Detect which cell encompasses the target text, then output its (x, y) center coordinate. 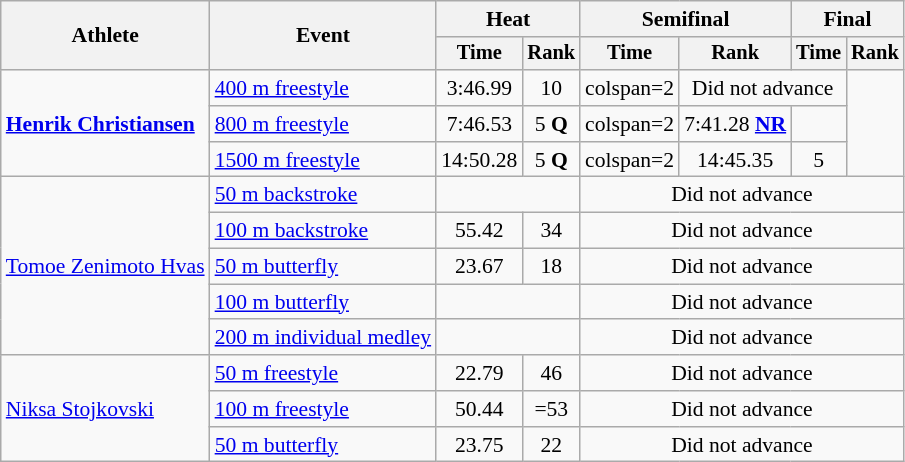
23.67 (479, 267)
50 m freestyle (324, 373)
50 m backstroke (324, 195)
55.42 (479, 231)
14:50.28 (479, 160)
34 (551, 231)
1500 m freestyle (324, 160)
18 (551, 267)
100 m backstroke (324, 231)
Henrik Christiansen (106, 124)
Tomoe Zenimoto Hvas (106, 266)
100 m butterfly (324, 302)
800 m freestyle (324, 124)
5 (818, 160)
14:45.35 (735, 160)
22.79 (479, 373)
7:46.53 (479, 124)
7:41.28 NR (735, 124)
3:46.99 (479, 88)
46 (551, 373)
10 (551, 88)
Niksa Stojkovski (106, 408)
Semifinal (686, 19)
400 m freestyle (324, 88)
Final (847, 19)
50 m butterfly (324, 267)
Athlete (106, 36)
50.44 (479, 409)
Event (324, 36)
Heat (508, 19)
100 m freestyle (324, 409)
200 m individual medley (324, 338)
=53 (551, 409)
